For the text-containing cell, return its midpoint in [x, y] coordinate format. 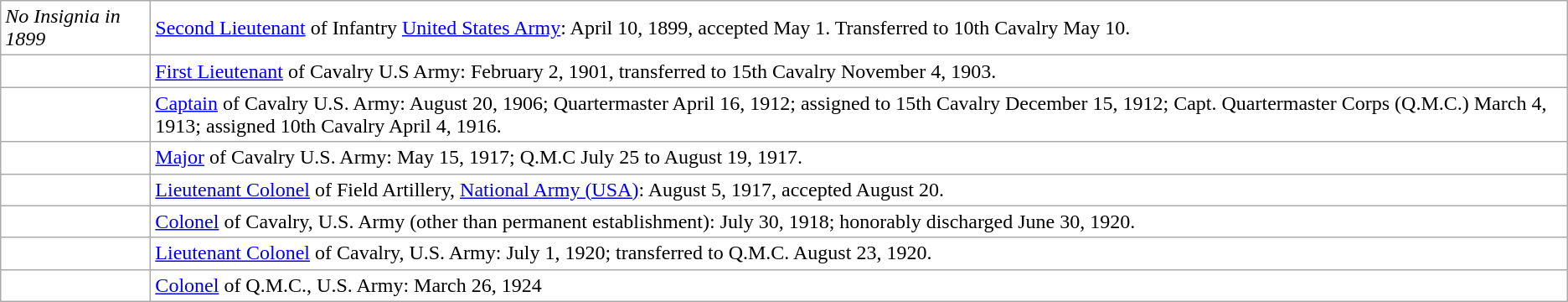
Major of Cavalry U.S. Army: May 15, 1917; Q.M.C July 25 to August 19, 1917. [859, 158]
No Insignia in 1899 [75, 29]
Lieutenant Colonel of Field Artillery, National Army (USA): August 5, 1917, accepted August 20. [859, 190]
Second Lieutenant of Infantry United States Army: April 10, 1899, accepted May 1. Transferred to 10th Cavalry May 10. [859, 29]
Colonel of Cavalry, U.S. Army (other than permanent establishment): July 30, 1918; honorably discharged June 30, 1920. [859, 221]
Colonel of Q.M.C., U.S. Army: March 26, 1924 [859, 285]
First Lieutenant of Cavalry U.S Army: February 2, 1901, transferred to 15th Cavalry November 4, 1903. [859, 71]
Lieutenant Colonel of Cavalry, U.S. Army: July 1, 1920; transferred to Q.M.C. August 23, 1920. [859, 253]
